Provide the [X, Y] coordinate of the cell's center where the given text is located.  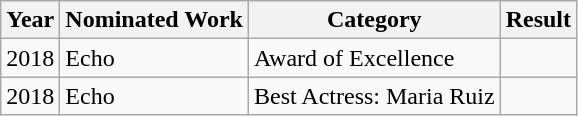
Award of Excellence [374, 58]
Nominated Work [154, 20]
Best Actress: Maria Ruiz [374, 96]
Year [30, 20]
Result [538, 20]
Category [374, 20]
